Pinpoint the cell where the given text exists, returning its [x, y] midpoint coordinate. 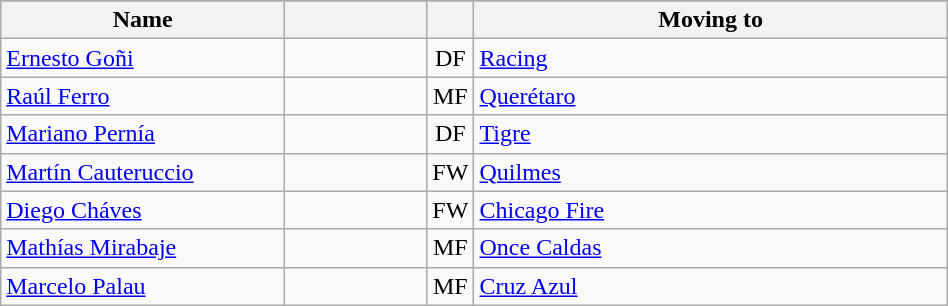
Ernesto Goñi [143, 58]
Querétaro [710, 96]
Tigre [710, 134]
Chicago Fire [710, 210]
Diego Cháves [143, 210]
Mathías Mirabaje [143, 248]
Once Caldas [710, 248]
Name [143, 20]
Martín Cauteruccio [143, 172]
Mariano Pernía [143, 134]
Racing [710, 58]
Quilmes [710, 172]
Raúl Ferro [143, 96]
Cruz Azul [710, 286]
Moving to [710, 20]
Marcelo Palau [143, 286]
